From the cell containing the given text, extract its center point as (X, Y) coordinate. 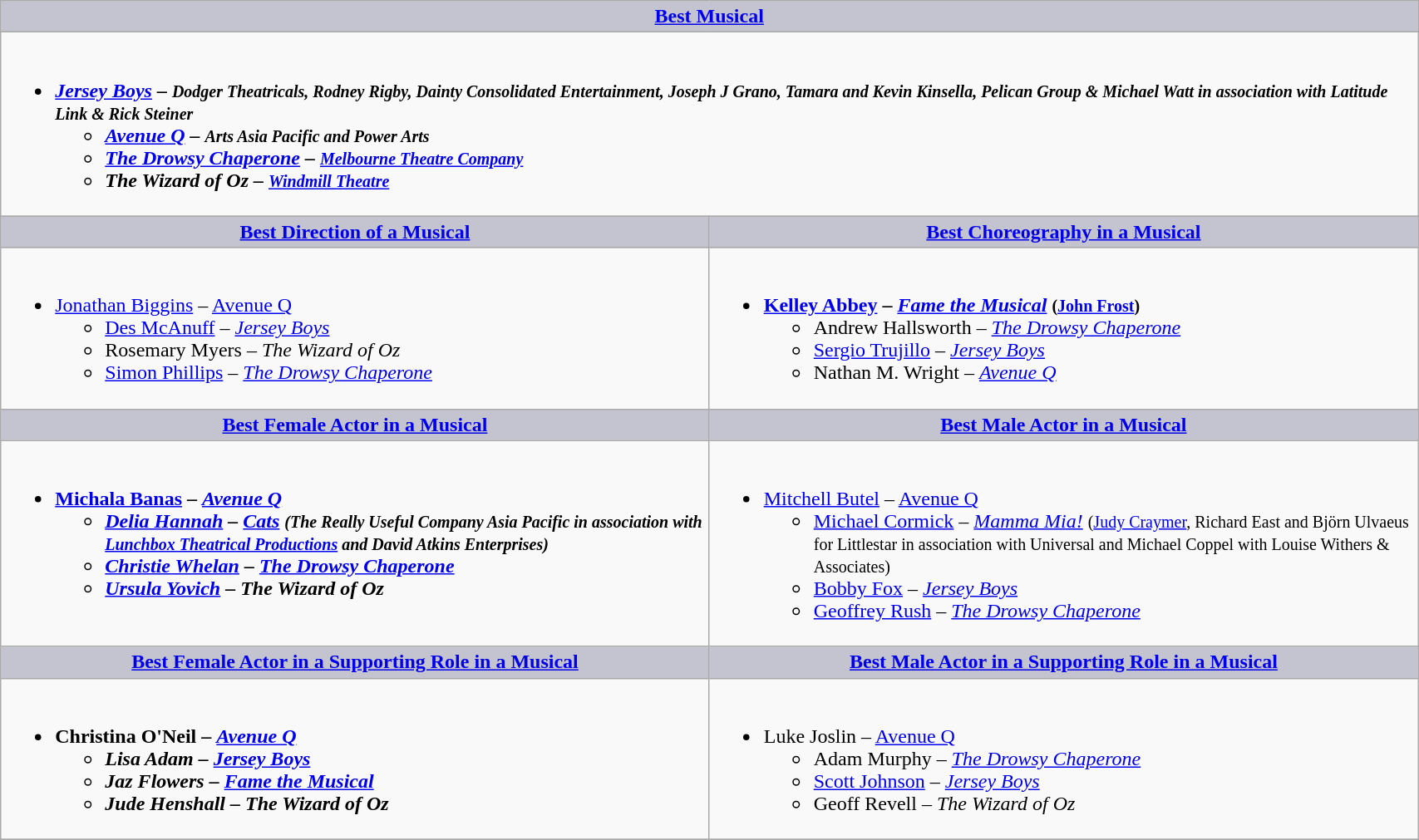
Best Direction of a Musical (355, 232)
Best Male Actor in a Supporting Role in a Musical (1063, 662)
Best Female Actor in a Musical (355, 425)
Luke Joslin – Avenue QAdam Murphy – The Drowsy ChaperoneScott Johnson – Jersey BoysGeoff Revell – The Wizard of Oz (1063, 759)
Kelley Abbey – Fame the Musical (John Frost)Andrew Hallsworth – The Drowsy ChaperoneSergio Trujillo – Jersey BoysNathan M. Wright – Avenue Q (1063, 328)
Jonathan Biggins – Avenue QDes McAnuff – Jersey BoysRosemary Myers – The Wizard of OzSimon Phillips – The Drowsy Chaperone (355, 328)
Best Musical (710, 17)
Best Choreography in a Musical (1063, 232)
Christina O'Neil – Avenue QLisa Adam – Jersey BoysJaz Flowers – Fame the MusicalJude Henshall – The Wizard of Oz (355, 759)
Best Female Actor in a Supporting Role in a Musical (355, 662)
Best Male Actor in a Musical (1063, 425)
